For the text-containing cell, return its midpoint in (X, Y) coordinate format. 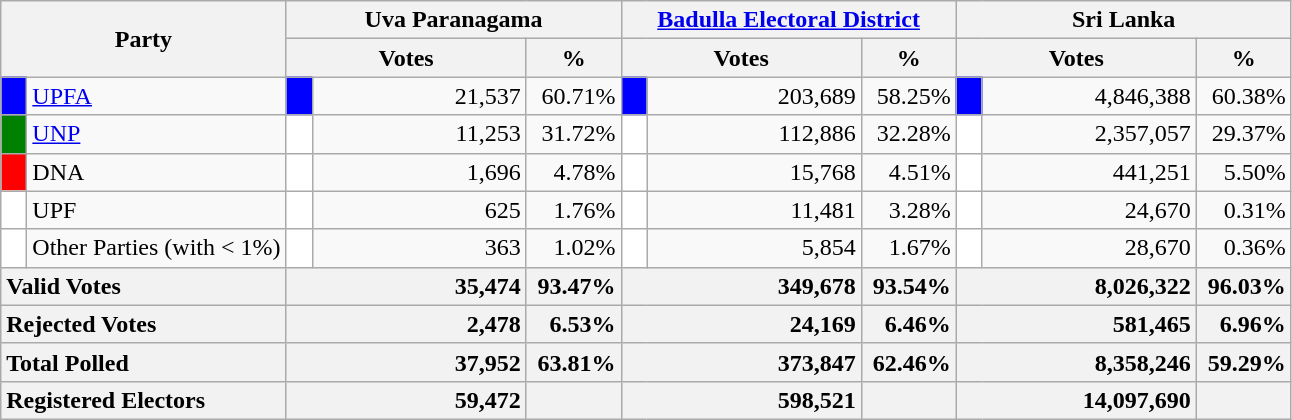
363 (419, 248)
35,474 (406, 286)
373,847 (741, 362)
DNA (156, 172)
Total Polled (144, 362)
6.53% (574, 324)
441,251 (1089, 172)
31.72% (574, 134)
Sri Lanka (1124, 20)
60.71% (574, 96)
5,854 (754, 248)
32.28% (908, 134)
0.31% (1244, 210)
11,253 (419, 134)
Party (144, 39)
93.54% (908, 286)
28,670 (1089, 248)
4,846,388 (1089, 96)
4.78% (574, 172)
203,689 (754, 96)
4.51% (908, 172)
6.46% (908, 324)
63.81% (574, 362)
Valid Votes (144, 286)
29.37% (1244, 134)
625 (419, 210)
0.36% (1244, 248)
37,952 (406, 362)
Uva Paranagama (454, 20)
59,472 (406, 400)
5.50% (1244, 172)
Rejected Votes (144, 324)
112,886 (754, 134)
1.02% (574, 248)
598,521 (741, 400)
1,696 (419, 172)
2,478 (406, 324)
24,670 (1089, 210)
2,357,057 (1089, 134)
15,768 (754, 172)
14,097,690 (1076, 400)
3.28% (908, 210)
UNP (156, 134)
24,169 (741, 324)
349,678 (741, 286)
59.29% (1244, 362)
96.03% (1244, 286)
UPF (156, 210)
Registered Electors (144, 400)
60.38% (1244, 96)
581,465 (1076, 324)
93.47% (574, 286)
Badulla Electoral District (788, 20)
1.67% (908, 248)
11,481 (754, 210)
62.46% (908, 362)
UPFA (156, 96)
58.25% (908, 96)
8,358,246 (1076, 362)
21,537 (419, 96)
6.96% (1244, 324)
Other Parties (with < 1%) (156, 248)
1.76% (574, 210)
8,026,322 (1076, 286)
